Return the [X, Y] coordinate for the center point of the cell that contains the specified text.  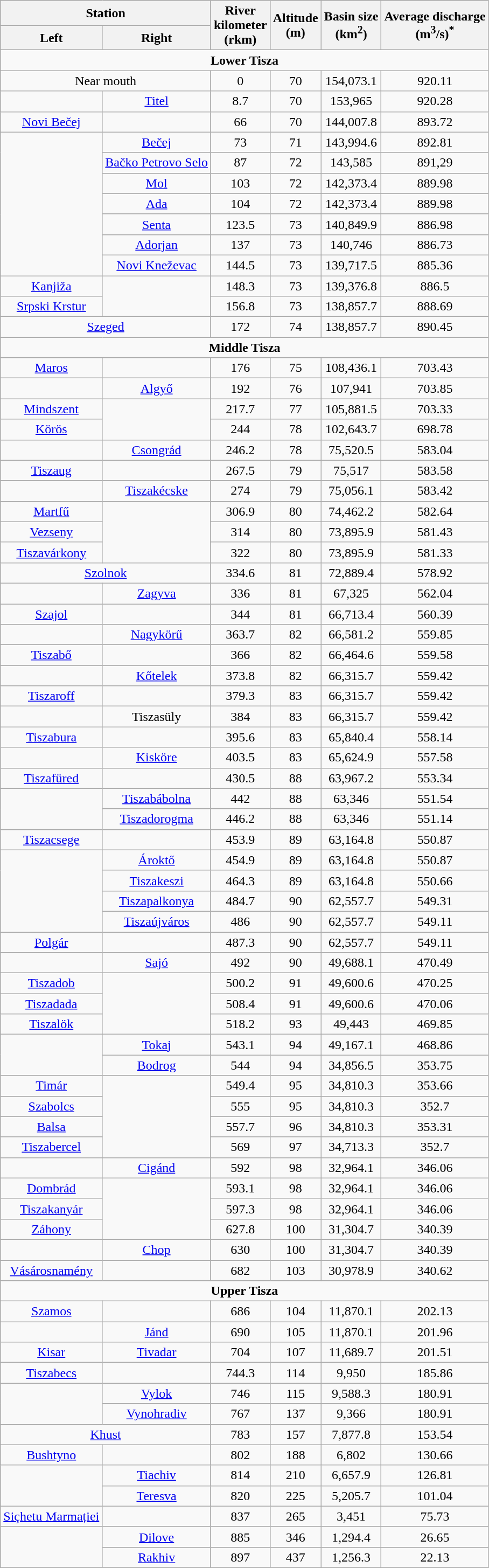
Tiszacsege [52, 839]
353.66 [435, 1086]
Tiszadada [52, 1004]
115 [295, 1393]
148.3 [240, 286]
Middle Tisza [244, 348]
837 [240, 1516]
Titel [157, 101]
Kanjiža [52, 286]
101.04 [435, 1496]
77 [295, 409]
886.98 [435, 224]
102,643.7 [351, 429]
Timár [52, 1086]
353.75 [435, 1065]
Near mouth [106, 81]
551.54 [435, 799]
244 [240, 429]
334.6 [240, 573]
783 [240, 1434]
592 [240, 1168]
Tokaj [157, 1045]
306.9 [240, 511]
484.7 [240, 901]
63,967.2 [351, 778]
139,376.8 [351, 286]
34,713.3 [351, 1147]
Zagyva [157, 593]
188 [295, 1455]
403.5 [240, 758]
Average discharge(m3/s)* [435, 25]
Riverkilometer(rkm) [240, 25]
Vylok [157, 1393]
7,877.8 [351, 1434]
569 [240, 1147]
581.33 [435, 552]
Kisköre [157, 758]
96 [295, 1127]
75 [295, 368]
891,29 [435, 163]
384 [240, 717]
820 [240, 1496]
892.81 [435, 142]
437 [295, 1557]
897 [240, 1557]
Tiszaroff [52, 696]
105 [295, 1332]
Dombrád [52, 1188]
Szeged [106, 327]
Cigánd [157, 1168]
Tiszabő [52, 655]
Szabolcs [52, 1106]
Senta [157, 224]
105,881.5 [351, 409]
454.9 [240, 860]
Szajol [52, 614]
630 [240, 1250]
549.4 [240, 1086]
Csongrád [157, 450]
744.3 [240, 1373]
74,462.2 [351, 511]
76 [295, 388]
Bodrog [157, 1065]
518.2 [240, 1024]
379.3 [240, 696]
66,581.2 [351, 635]
581.43 [435, 532]
Srpski Krstur [52, 307]
67,325 [351, 593]
107,941 [351, 388]
Tiachiv [157, 1475]
153,965 [351, 101]
704 [240, 1352]
66,713.4 [351, 614]
130.66 [435, 1455]
Siçhetu Marmației [52, 1516]
66,464.6 [351, 655]
583.42 [435, 491]
Chop [157, 1250]
97 [295, 1147]
Tiszalök [52, 1024]
557.7 [240, 1127]
26.65 [435, 1537]
Basin size(km2) [351, 25]
Tiszabecs [52, 1373]
9,366 [351, 1414]
Right [157, 38]
49,688.1 [351, 963]
176 [240, 368]
340.62 [435, 1270]
Station [106, 13]
442 [240, 799]
557.58 [435, 758]
Tiszaug [52, 470]
Ada [157, 204]
Altitude(m) [295, 25]
Tiszadorogma [157, 819]
508.4 [240, 1004]
9,950 [351, 1373]
885.36 [435, 265]
123.5 [240, 224]
Tiszapalkonya [157, 901]
Algyő [157, 388]
583.04 [435, 450]
65,624.9 [351, 758]
139,717.5 [351, 265]
267.5 [240, 470]
Kisar [52, 1352]
560.39 [435, 614]
156.8 [240, 307]
Vásárosnamény [52, 1270]
87 [240, 163]
74 [295, 327]
108,436.1 [351, 368]
583.58 [435, 470]
0 [240, 81]
551.14 [435, 819]
1,294.4 [351, 1537]
Dilove [157, 1537]
49,167.1 [351, 1045]
888.69 [435, 307]
140,849.9 [351, 224]
Tivadar [157, 1352]
143,994.6 [351, 142]
Tiszakécske [157, 491]
553.34 [435, 778]
201.96 [435, 1332]
446.2 [240, 819]
5,205.7 [351, 1496]
144.5 [240, 265]
550.66 [435, 880]
Körös [52, 429]
75,520.5 [351, 450]
75,517 [351, 470]
344 [240, 614]
265 [295, 1516]
30,978.9 [351, 1270]
464.3 [240, 880]
Tiszafüred [52, 778]
Left [52, 38]
157 [295, 1434]
Kőtelek [157, 676]
597.3 [240, 1209]
Rakhiv [157, 1557]
274 [240, 491]
Mol [157, 183]
Szolnok [106, 573]
153.54 [435, 1434]
154,073.1 [351, 81]
893.72 [435, 122]
555 [240, 1106]
690 [240, 1332]
314 [240, 532]
363.7 [240, 635]
558.14 [435, 737]
Bačko Petrovo Selo [157, 163]
698.78 [435, 429]
93 [295, 1024]
468.86 [435, 1045]
Szamos [52, 1312]
500.2 [240, 983]
703.85 [435, 388]
9,588.3 [351, 1393]
22.13 [435, 1557]
886.5 [435, 286]
Nagykörű [157, 635]
6,802 [351, 1455]
114 [295, 1373]
246.2 [240, 450]
34,856.5 [351, 1065]
Tiszasüly [157, 717]
144,007.8 [351, 122]
Tiszabábolna [157, 799]
192 [240, 388]
Ároktő [157, 860]
75,056.1 [351, 491]
886.73 [435, 245]
126.81 [435, 1475]
703.33 [435, 409]
885 [240, 1537]
172 [240, 327]
Khust [106, 1434]
72,889.4 [351, 573]
559.85 [435, 635]
140,746 [351, 245]
453.9 [240, 839]
Tiszabercel [52, 1147]
920.28 [435, 101]
143,585 [351, 163]
3,451 [351, 1516]
920.11 [435, 81]
Bečej [157, 142]
767 [240, 1414]
Lower Tisza [244, 60]
Novi Kneževac [157, 265]
8.7 [240, 101]
225 [295, 1496]
Novi Bečej [52, 122]
549.31 [435, 901]
Tiszabura [52, 737]
49,443 [351, 1024]
682 [240, 1270]
Teresva [157, 1496]
703.43 [435, 368]
210 [295, 1475]
486 [240, 921]
201.51 [435, 1352]
544 [240, 1065]
Martfű [52, 511]
346 [295, 1537]
492 [240, 963]
65,840.4 [351, 737]
Bushtyno [52, 1455]
Balsa [52, 1127]
Tiszaújváros [157, 921]
Jánd [157, 1332]
Záhony [52, 1229]
627.8 [240, 1229]
353.31 [435, 1127]
430.5 [240, 778]
470.25 [435, 983]
746 [240, 1393]
Vynohradiv [157, 1414]
185.86 [435, 1373]
71 [295, 142]
Tiszavárkony [52, 552]
373.8 [240, 676]
Tiszakeszi [157, 880]
814 [240, 1475]
487.3 [240, 942]
6,657.9 [351, 1475]
Polgár [52, 942]
66 [240, 122]
75.73 [435, 1516]
686 [240, 1312]
890.45 [435, 327]
Tiszadob [52, 983]
469.85 [435, 1024]
Upper Tisza [244, 1291]
559.58 [435, 655]
322 [240, 552]
470.49 [435, 963]
11,689.7 [351, 1352]
107 [295, 1352]
Mindszent [52, 409]
217.7 [240, 409]
Tiszakanyár [52, 1209]
202.13 [435, 1312]
Vezseny [52, 532]
Adorjan [157, 245]
Sajó [157, 963]
395.6 [240, 737]
582.64 [435, 511]
802 [240, 1455]
543.1 [240, 1045]
336 [240, 593]
578.92 [435, 573]
470.06 [435, 1004]
562.04 [435, 593]
1,256.3 [351, 1557]
366 [240, 655]
593.1 [240, 1188]
Maros [52, 368]
